Provide the [X, Y] coordinate of the cell's center where the given text is located.  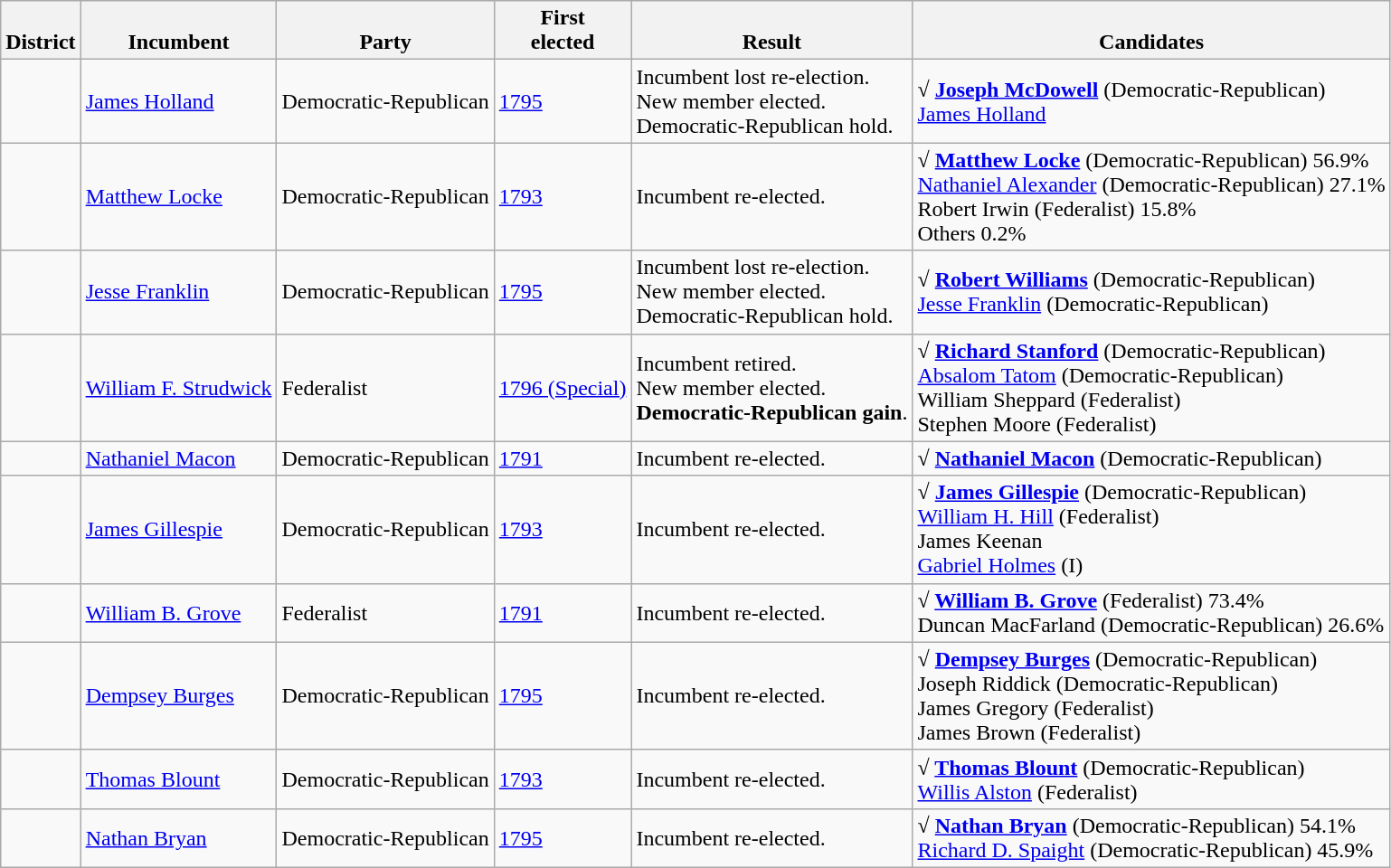
Result [772, 31]
Dempsey Burges [179, 696]
Jesse Franklin [179, 292]
√ Matthew Locke (Democratic-Republican) 56.9%Nathaniel Alexander (Democratic-Republican) 27.1%Robert Irwin (Federalist) 15.8%Others 0.2% [1151, 197]
1796 (Special) [563, 387]
Party [385, 31]
Matthew Locke [179, 197]
William B. Grove [179, 613]
√ Dempsey Burges (Democratic-Republican)Joseph Riddick (Democratic-Republican)James Gregory (Federalist)James Brown (Federalist) [1151, 696]
Nathan Bryan [179, 837]
Thomas Blount [179, 779]
James Holland [179, 101]
√ Nathaniel Macon (Democratic-Republican) [1151, 458]
√ Joseph McDowell (Democratic-Republican)James Holland [1151, 101]
Candidates [1151, 31]
District [41, 31]
√ William B. Grove (Federalist) 73.4%Duncan MacFarland (Democratic-Republican) 26.6% [1151, 613]
√ Richard Stanford (Democratic-Republican)Absalom Tatom (Democratic-Republican)William Sheppard (Federalist)Stephen Moore (Federalist) [1151, 387]
Firstelected [563, 31]
Incumbent retired.New member elected.Democratic-Republican gain. [772, 387]
√ Nathan Bryan (Democratic-Republican) 54.1%Richard D. Spaight (Democratic-Republican) 45.9% [1151, 837]
√ Thomas Blount (Democratic-Republican)Willis Alston (Federalist) [1151, 779]
√ James Gillespie (Democratic-Republican)William H. Hill (Federalist)James KeenanGabriel Holmes (I) [1151, 530]
Nathaniel Macon [179, 458]
√ Robert Williams (Democratic-Republican)Jesse Franklin (Democratic-Republican) [1151, 292]
James Gillespie [179, 530]
Incumbent [179, 31]
William F. Strudwick [179, 387]
